Identify which cell holds the provided text, then report its [X, Y] central coordinate. 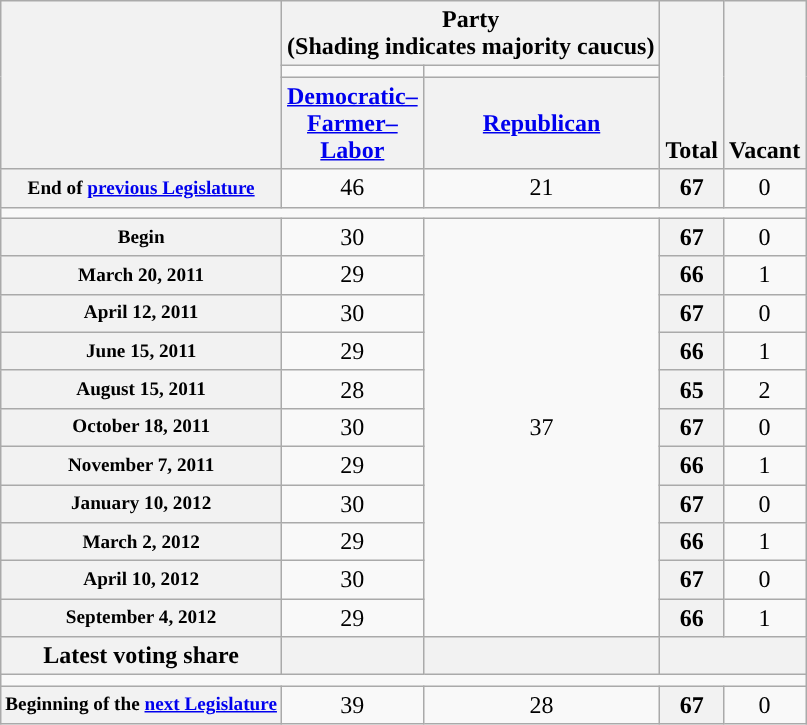
November 7, 2011 [142, 465]
Democratic–Farmer–Labor [353, 123]
37 [542, 428]
39 [353, 705]
March 20, 2011 [142, 275]
46 [353, 188]
65 [692, 389]
Begin [142, 237]
January 10, 2012 [142, 503]
September 4, 2012 [142, 618]
April 12, 2011 [142, 313]
End of previous Legislature [142, 188]
Vacant [764, 85]
Beginning of the next Legislature [142, 705]
June 15, 2011 [142, 351]
Republican [542, 123]
August 15, 2011 [142, 389]
Latest voting share [142, 656]
Total [692, 85]
October 18, 2011 [142, 427]
Party (Shading indicates majority caucus) [471, 34]
2 [764, 389]
April 10, 2012 [142, 580]
March 2, 2012 [142, 542]
21 [542, 188]
